For the text-containing cell, return its midpoint in [x, y] coordinate format. 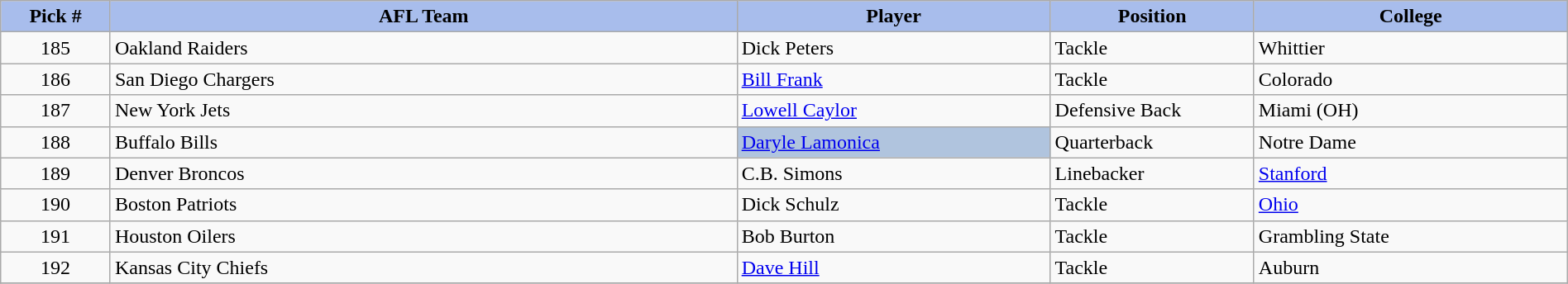
College [1411, 17]
Houston Oilers [423, 236]
Dick Peters [893, 48]
191 [56, 236]
189 [56, 173]
Bill Frank [893, 79]
Quarterback [1152, 142]
Kansas City Chiefs [423, 267]
185 [56, 48]
New York Jets [423, 111]
186 [56, 79]
Position [1152, 17]
C.B. Simons [893, 173]
Notre Dame [1411, 142]
188 [56, 142]
Denver Broncos [423, 173]
Linebacker [1152, 173]
Miami (OH) [1411, 111]
Bob Burton [893, 236]
192 [56, 267]
Dave Hill [893, 267]
Lowell Caylor [893, 111]
San Diego Chargers [423, 79]
Player [893, 17]
Defensive Back [1152, 111]
Buffalo Bills [423, 142]
Stanford [1411, 173]
AFL Team [423, 17]
Dick Schulz [893, 205]
190 [56, 205]
Daryle Lamonica [893, 142]
Pick # [56, 17]
Grambling State [1411, 236]
Colorado [1411, 79]
Auburn [1411, 267]
Ohio [1411, 205]
187 [56, 111]
Boston Patriots [423, 205]
Oakland Raiders [423, 48]
Whittier [1411, 48]
